For the text-containing cell, return its midpoint in [X, Y] coordinate format. 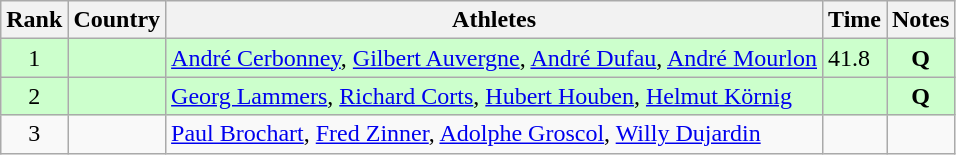
Notes [920, 20]
Georg Lammers, Richard Corts, Hubert Houben, Helmut Körnig [494, 96]
3 [34, 134]
41.8 [855, 58]
Rank [34, 20]
Paul Brochart, Fred Zinner, Adolphe Groscol, Willy Dujardin [494, 134]
1 [34, 58]
2 [34, 96]
Athletes [494, 20]
Country [117, 20]
Time [855, 20]
André Cerbonney, Gilbert Auvergne, André Dufau, André Mourlon [494, 58]
